Output the (X, Y) coordinate of the center of the cell containing the given text.  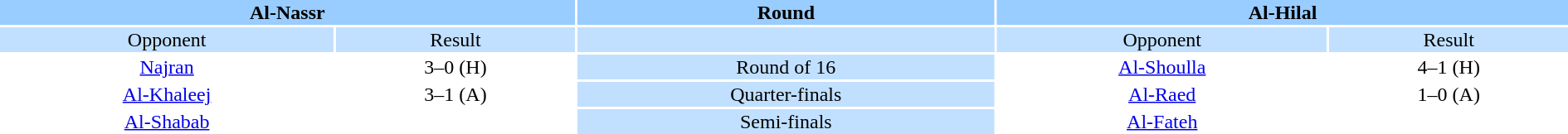
Al-Hilal (1283, 12)
Semi-finals (786, 122)
3–1 (A) (455, 94)
4–1 (H) (1449, 67)
Najran (167, 67)
3–0 (H) (455, 67)
Al-Shabab (167, 122)
Round (786, 12)
Al-Fateh (1162, 122)
Al-Khaleej (167, 94)
Al-Raed (1162, 94)
Al-Shoulla (1162, 67)
Round of 16 (786, 67)
Quarter-finals (786, 94)
1–0 (A) (1449, 94)
Al-Nassr (287, 12)
